Return the (X, Y) coordinate for the center point of the cell that contains the specified text.  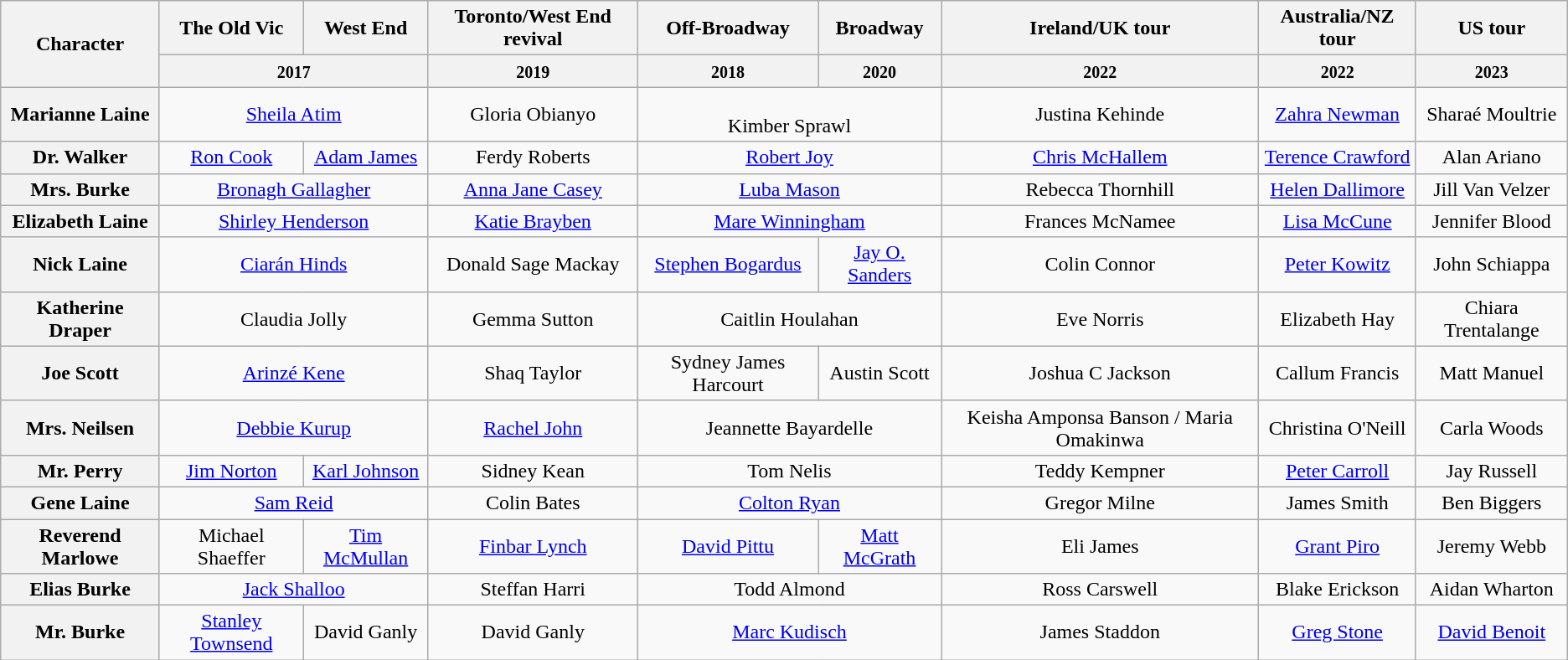
Debbie Kurup (293, 427)
Grant Piro (1337, 546)
Keisha Amponsa Banson / Maria Omakinwa (1101, 427)
Aidan Wharton (1491, 590)
Mrs. Burke (80, 189)
2020 (879, 71)
James Staddon (1101, 633)
Todd Almond (789, 590)
Sam Reid (293, 503)
Elias Burke (80, 590)
Frances McNamee (1101, 221)
Gloria Obianyo (533, 114)
Luba Mason (789, 189)
Rebecca Thornhill (1101, 189)
Eli James (1101, 546)
Donald Sage Mackay (533, 265)
Dr. Walker (80, 157)
2019 (533, 71)
Peter Carroll (1337, 471)
Michael Shaeffer (231, 546)
Kimber Sprawl (789, 114)
Eve Norris (1101, 318)
Alan Ariano (1491, 157)
Marc Kudisch (789, 633)
Shirley Henderson (293, 221)
Finbar Lynch (533, 546)
Stanley Townsend (231, 633)
Teddy Kempner (1101, 471)
Marianne Laine (80, 114)
Joshua C Jackson (1101, 374)
Tim McMullan (365, 546)
Katie Brayben (533, 221)
Blake Erickson (1337, 590)
Callum Francis (1337, 374)
Ben Biggers (1491, 503)
Elizabeth Laine (80, 221)
The Old Vic (231, 28)
Carla Woods (1491, 427)
Colton Ryan (789, 503)
Justina Kehinde (1101, 114)
Terence Crawford (1337, 157)
Sheila Atim (293, 114)
Joe Scott (80, 374)
Matt McGrath (879, 546)
Mare Winningham (789, 221)
Gemma Sutton (533, 318)
Stephen Bogardus (727, 265)
Robert Joy (789, 157)
Katherine Draper (80, 318)
John Schiappa (1491, 265)
2018 (727, 71)
Rachel John (533, 427)
Jennifer Blood (1491, 221)
Toronto/West End revival (533, 28)
Austin Scott (879, 374)
Jay O. Sanders (879, 265)
Mrs. Neilsen (80, 427)
Reverend Marlowe (80, 546)
David Benoit (1491, 633)
2023 (1491, 71)
Elizabeth Hay (1337, 318)
Lisa McCune (1337, 221)
Jim Norton (231, 471)
Mr. Burke (80, 633)
Bronagh Gallagher (293, 189)
Steffan Harri (533, 590)
Christina O'Neill (1337, 427)
Shaq Taylor (533, 374)
Ciarán Hinds (293, 265)
Adam James (365, 157)
Australia/NZ tour (1337, 28)
Character (80, 44)
West End (365, 28)
Gregor Milne (1101, 503)
Matt Manuel (1491, 374)
Jeannette Bayardelle (789, 427)
Jill Van Velzer (1491, 189)
Ross Carswell (1101, 590)
Ireland/UK tour (1101, 28)
Anna Jane Casey (533, 189)
Chris McHallem (1101, 157)
Tom Nelis (789, 471)
Zahra Newman (1337, 114)
David Pittu (727, 546)
Broadway (879, 28)
Off-Broadway (727, 28)
Sidney Kean (533, 471)
Mr. Perry (80, 471)
Peter Kowitz (1337, 265)
Claudia Jolly (293, 318)
Nick Laine (80, 265)
James Smith (1337, 503)
Jay Russell (1491, 471)
Ferdy Roberts (533, 157)
2017 (293, 71)
Chiara Trentalange (1491, 318)
Ron Cook (231, 157)
Jeremy Webb (1491, 546)
Helen Dallimore (1337, 189)
Caitlin Houlahan (789, 318)
Colin Connor (1101, 265)
Karl Johnson (365, 471)
Gene Laine (80, 503)
Sydney James Harcourt (727, 374)
Greg Stone (1337, 633)
Arinzé Kene (293, 374)
Colin Bates (533, 503)
Jack Shalloo (293, 590)
Sharaé Moultrie (1491, 114)
US tour (1491, 28)
